Extract the (X, Y) coordinate from the center of the cell holding the provided text.  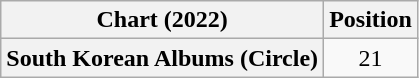
Position (371, 20)
21 (371, 58)
Chart (2022) (162, 20)
South Korean Albums (Circle) (162, 58)
